Find where the given text appears and provide that cell's center as [x, y] coordinate. 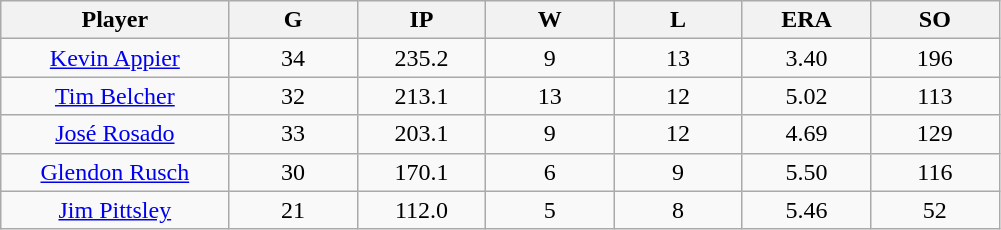
SO [935, 20]
ERA [806, 20]
L [678, 20]
32 [293, 96]
5 [550, 210]
213.1 [421, 96]
W [550, 20]
5.46 [806, 210]
30 [293, 172]
113 [935, 96]
170.1 [421, 172]
33 [293, 134]
5.02 [806, 96]
3.40 [806, 58]
8 [678, 210]
196 [935, 58]
IP [421, 20]
Tim Belcher [115, 96]
Jim Pittsley [115, 210]
Player [115, 20]
5.50 [806, 172]
4.69 [806, 134]
112.0 [421, 210]
José Rosado [115, 134]
34 [293, 58]
6 [550, 172]
52 [935, 210]
Kevin Appier [115, 58]
203.1 [421, 134]
21 [293, 210]
235.2 [421, 58]
129 [935, 134]
Glendon Rusch [115, 172]
G [293, 20]
116 [935, 172]
